Determine the [X, Y] coordinate at the center of the cell enclosing the given text.  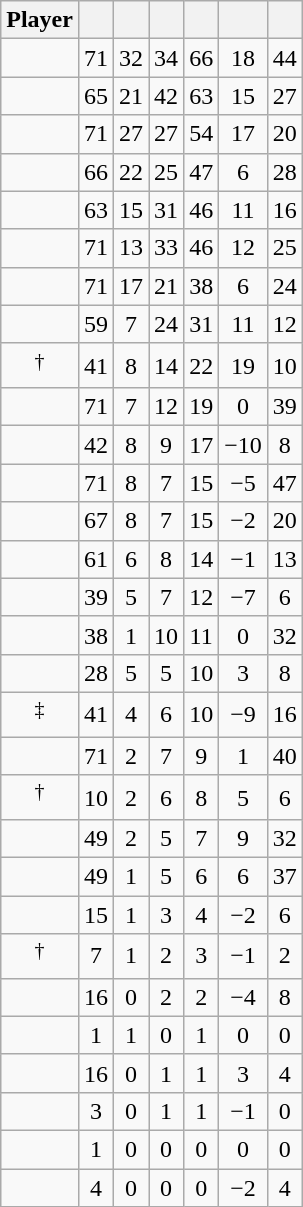
−4 [244, 997]
54 [202, 134]
37 [284, 877]
−7 [244, 597]
−9 [244, 714]
−10 [244, 445]
40 [284, 756]
67 [96, 521]
65 [96, 96]
‡ [40, 714]
59 [96, 324]
44 [284, 58]
33 [166, 248]
−5 [244, 483]
18 [244, 58]
34 [166, 58]
61 [96, 559]
Player [40, 20]
